Pinpoint the cell where the given text exists, returning its (x, y) midpoint coordinate. 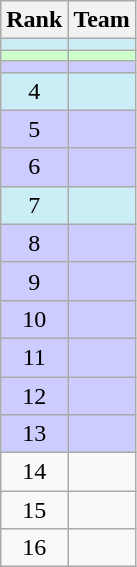
13 (34, 434)
16 (34, 548)
10 (34, 319)
11 (34, 357)
5 (34, 129)
6 (34, 167)
Team (102, 20)
12 (34, 395)
Rank (34, 20)
4 (34, 91)
15 (34, 510)
8 (34, 243)
14 (34, 472)
7 (34, 205)
9 (34, 281)
